Provide the [X, Y] coordinate of the cell's center where the given text is located.  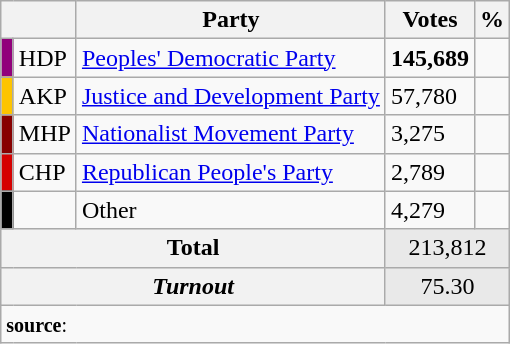
Justice and Development Party [230, 96]
Republican People's Party [230, 172]
Other [230, 210]
Party [230, 20]
Nationalist Movement Party [230, 134]
145,689 [430, 58]
2,789 [430, 172]
Votes [430, 20]
3,275 [430, 134]
75.30 [447, 286]
4,279 [430, 210]
HDP [44, 58]
CHP [44, 172]
213,812 [447, 248]
% [492, 20]
57,780 [430, 96]
MHP [44, 134]
Turnout [194, 286]
source: [256, 324]
Total [194, 248]
Peoples' Democratic Party [230, 58]
AKP [44, 96]
